Return the [X, Y] coordinate for the center point of the cell that contains the specified text.  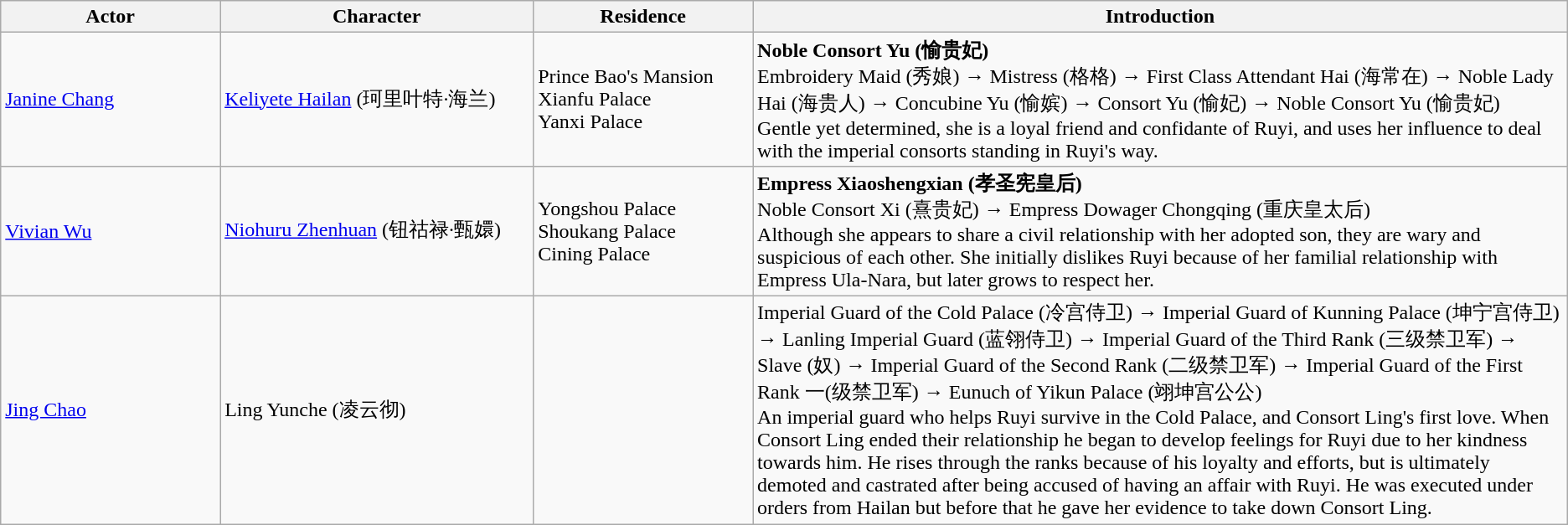
Keliyete Hailan (珂里叶特·海兰) [377, 100]
Actor [111, 17]
Janine Chang [111, 100]
Niohuru Zhenhuan (钮祜禄·甄嬛) [377, 231]
Introduction [1161, 17]
Character [377, 17]
Yongshou PalaceShoukang PalaceCining Palace [643, 231]
Ling Yunche (凌云彻) [377, 409]
Residence [643, 17]
Prince Bao's MansionXianfu PalaceYanxi Palace [643, 100]
Vivian Wu [111, 231]
Jing Chao [111, 409]
